Return the [X, Y] coordinate for the center point of the cell that contains the specified text.  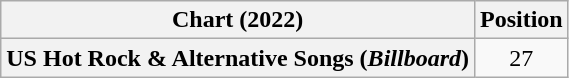
27 [521, 58]
US Hot Rock & Alternative Songs (Billboard) [238, 58]
Position [521, 20]
Chart (2022) [238, 20]
